Search for the cell housing the specified text and yield its (X, Y) center coordinate. 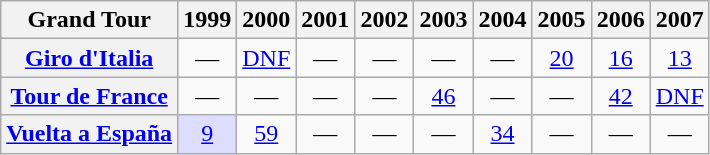
2000 (266, 20)
2007 (680, 20)
Vuelta a España (90, 134)
2002 (384, 20)
59 (266, 134)
2004 (502, 20)
9 (208, 134)
16 (620, 58)
2006 (620, 20)
Grand Tour (90, 20)
Giro d'Italia (90, 58)
34 (502, 134)
2001 (326, 20)
46 (444, 96)
2003 (444, 20)
Tour de France (90, 96)
1999 (208, 20)
20 (562, 58)
2005 (562, 20)
13 (680, 58)
42 (620, 96)
